Locate the cell with the specified text and output its [x, y] center coordinate. 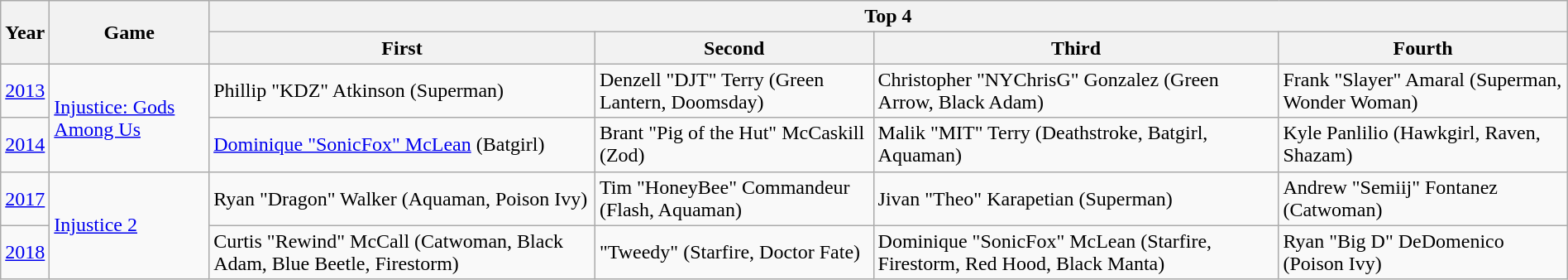
Jivan "Theo" Karapetian (Superman) [1076, 199]
Dominique "SonicFox" McLean (Starfire, Firestorm, Red Hood, Black Manta) [1076, 252]
Injustice 2 [129, 225]
Christopher "NYChrisG" Gonzalez (Green Arrow, Black Adam) [1076, 91]
Ryan "Big D" DeDomenico (Poison Ivy) [1422, 252]
Kyle Panlilio (Hawkgirl, Raven, Shazam) [1422, 144]
Andrew "Semiij" Fontanez (Catwoman) [1422, 199]
Brant "Pig of the Hut" McCaskill (Zod) [734, 144]
Phillip "KDZ" Atkinson (Superman) [402, 91]
2018 [25, 252]
Dominique "SonicFox" McLean (Batgirl) [402, 144]
2013 [25, 91]
Year [25, 32]
Game [129, 32]
Fourth [1422, 48]
Injustice: Gods Among Us [129, 118]
"Tweedy" (Starfire, Doctor Fate) [734, 252]
Denzell "DJT" Terry (Green Lantern, Doomsday) [734, 91]
Ryan "Dragon" Walker (Aquaman, Poison Ivy) [402, 199]
Curtis "Rewind" McCall (Catwoman, Black Adam, Blue Beetle, Firestorm) [402, 252]
2014 [25, 144]
2017 [25, 199]
First [402, 48]
Third [1076, 48]
Tim "HoneyBee" Commandeur (Flash, Aquaman) [734, 199]
Malik "MIT" Terry (Deathstroke, Batgirl, Aquaman) [1076, 144]
Frank "Slayer" Amaral (Superman, Wonder Woman) [1422, 91]
Top 4 [888, 17]
Second [734, 48]
